Determine the (X, Y) coordinate at the center of the cell enclosing the given text.  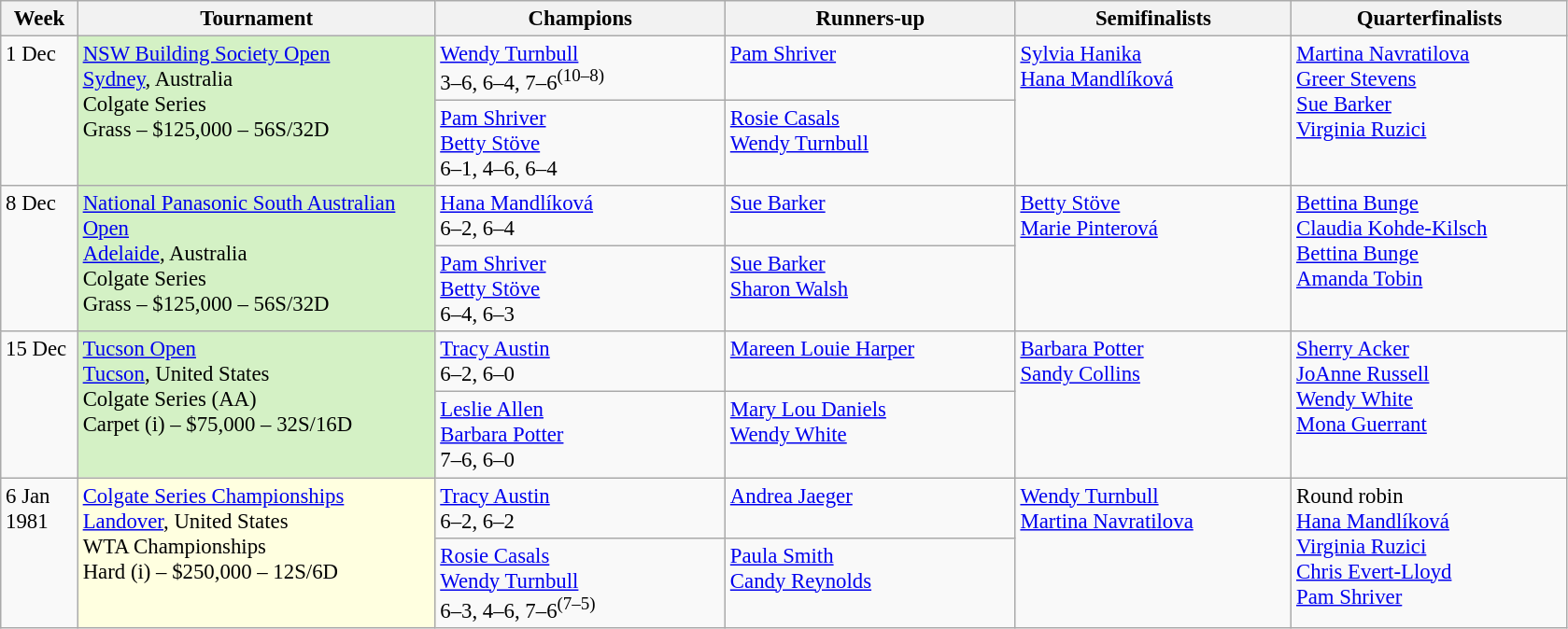
Runners-up (870, 19)
Colgate Series Championships Landover, United States WTA ChampionshipsHard (i) – $250,000 – 12S/6D (256, 552)
Wendy Turnbull Martina Navratilova (1153, 552)
Tournament (256, 19)
Paula Smith Candy Reynolds (870, 582)
Quarterfinalists (1430, 19)
Sherry Acker JoAnne Russell Wendy White Mona Guerrant (1430, 405)
Sylvia Hanika Hana Mandlíková (1153, 112)
6 Jan 1981 (39, 552)
1 Dec (39, 112)
Mary Lou Daniels Wendy White (870, 435)
Barbara Potter Sandy Collins (1153, 405)
Leslie Allen Barbara Potter 7–6, 6–0 (581, 435)
Hana Mandlíková 6–2, 6–4 (581, 217)
Rosie Casals Wendy Turnbull 6–3, 4–6, 7–6(7–5) (581, 582)
Week (39, 19)
Andrea Jaeger (870, 508)
Pam Shriver Betty Stöve 6–4, 6–3 (581, 289)
National Panasonic South Australian Open Adelaide, Australia Colgate SeriesGrass – $125,000 – 56S/32D (256, 259)
Sue Barker Sharon Walsh (870, 289)
Bettina Bunge Claudia Kohde-Kilsch Bettina Bunge Amanda Tobin (1430, 259)
Semifinalists (1153, 19)
Round robin Hana Mandlíková Virginia Ruzici Chris Evert-Lloyd Pam Shriver (1430, 552)
Tucson Open Tucson, United States Colgate Series (AA)Carpet (i) – $75,000 – 32S/16D (256, 405)
Tracy Austin 6–2, 6–2 (581, 508)
15 Dec (39, 405)
Martina Navratilova Greer Stevens Sue Barker Virginia Ruzici (1430, 112)
Sue Barker (870, 217)
Betty Stöve Marie Pinterová (1153, 259)
Mareen Louie Harper (870, 362)
Wendy Turnbull 3–6, 6–4, 7–6(10–8) (581, 69)
Champions (581, 19)
Pam Shriver (870, 69)
Pam Shriver Betty Stöve 6–1, 4–6, 6–4 (581, 144)
NSW Building Society Open Sydney, Australia Colgate SeriesGrass – $125,000 – 56S/32D (256, 112)
8 Dec (39, 259)
Tracy Austin 6–2, 6–0 (581, 362)
Rosie Casals Wendy Turnbull (870, 144)
